Identify which cell holds the provided text, then report its (X, Y) central coordinate. 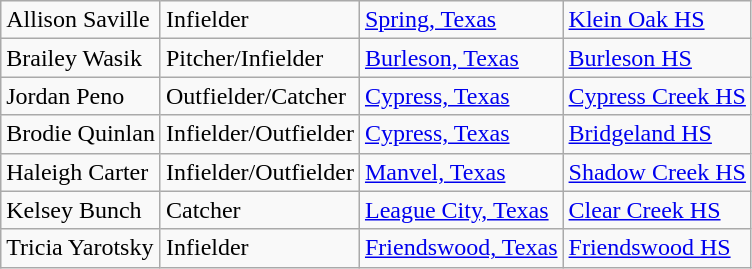
Friendswood HS (657, 248)
Outfielder/Catcher (260, 96)
Friendswood, Texas (461, 248)
Catcher (260, 210)
Spring, Texas (461, 20)
Brailey Wasik (81, 58)
Haleigh Carter (81, 172)
Allison Saville (81, 20)
League City, Texas (461, 210)
Tricia Yarotsky (81, 248)
Brodie Quinlan (81, 134)
Burleson, Texas (461, 58)
Jordan Peno (81, 96)
Shadow Creek HS (657, 172)
Klein Oak HS (657, 20)
Burleson HS (657, 58)
Manvel, Texas (461, 172)
Kelsey Bunch (81, 210)
Bridgeland HS (657, 134)
Pitcher/Infielder (260, 58)
Clear Creek HS (657, 210)
Cypress Creek HS (657, 96)
